Extract the [X, Y] coordinate from the center of the cell holding the provided text.  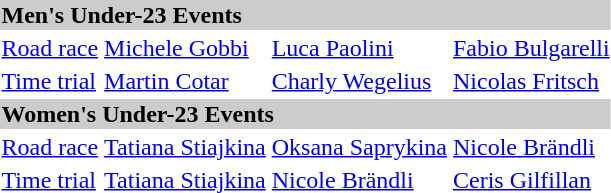
Women's Under-23 Events [306, 114]
Luca Paolini [359, 48]
Oksana Saprykina [359, 147]
Michele Gobbi [186, 48]
Charly Wegelius [359, 81]
Martin Cotar [186, 81]
Men's Under-23 Events [306, 15]
Time trial [50, 81]
Tatiana Stiajkina [186, 147]
